Extract the (X, Y) coordinate from the center of the cell holding the provided text.  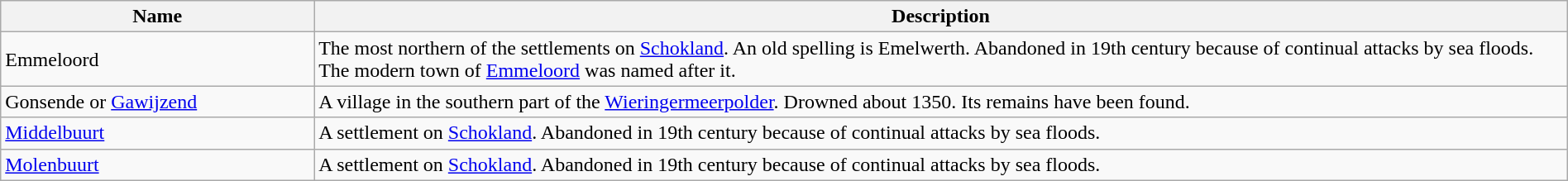
Molenbuurt (157, 164)
Emmeloord (157, 60)
A village in the southern part of the Wieringermeerpolder. Drowned about 1350. Its remains have been found. (941, 102)
Description (941, 17)
Gonsende or Gawijzend (157, 102)
Middelbuurt (157, 133)
Name (157, 17)
